Extract the [x, y] coordinate from the center of the cell holding the provided text.  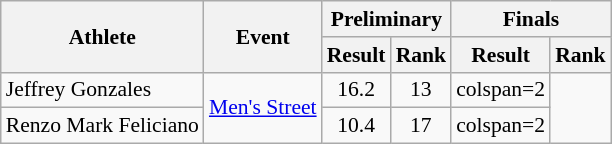
Jeffrey Gonzales [102, 90]
Event [263, 36]
Renzo Mark Feliciano [102, 126]
Men's Street [263, 108]
Finals [531, 19]
13 [422, 90]
17 [422, 126]
16.2 [356, 90]
Preliminary [386, 19]
10.4 [356, 126]
Athlete [102, 36]
